Detect which cell encompasses the target text, then output its (x, y) center coordinate. 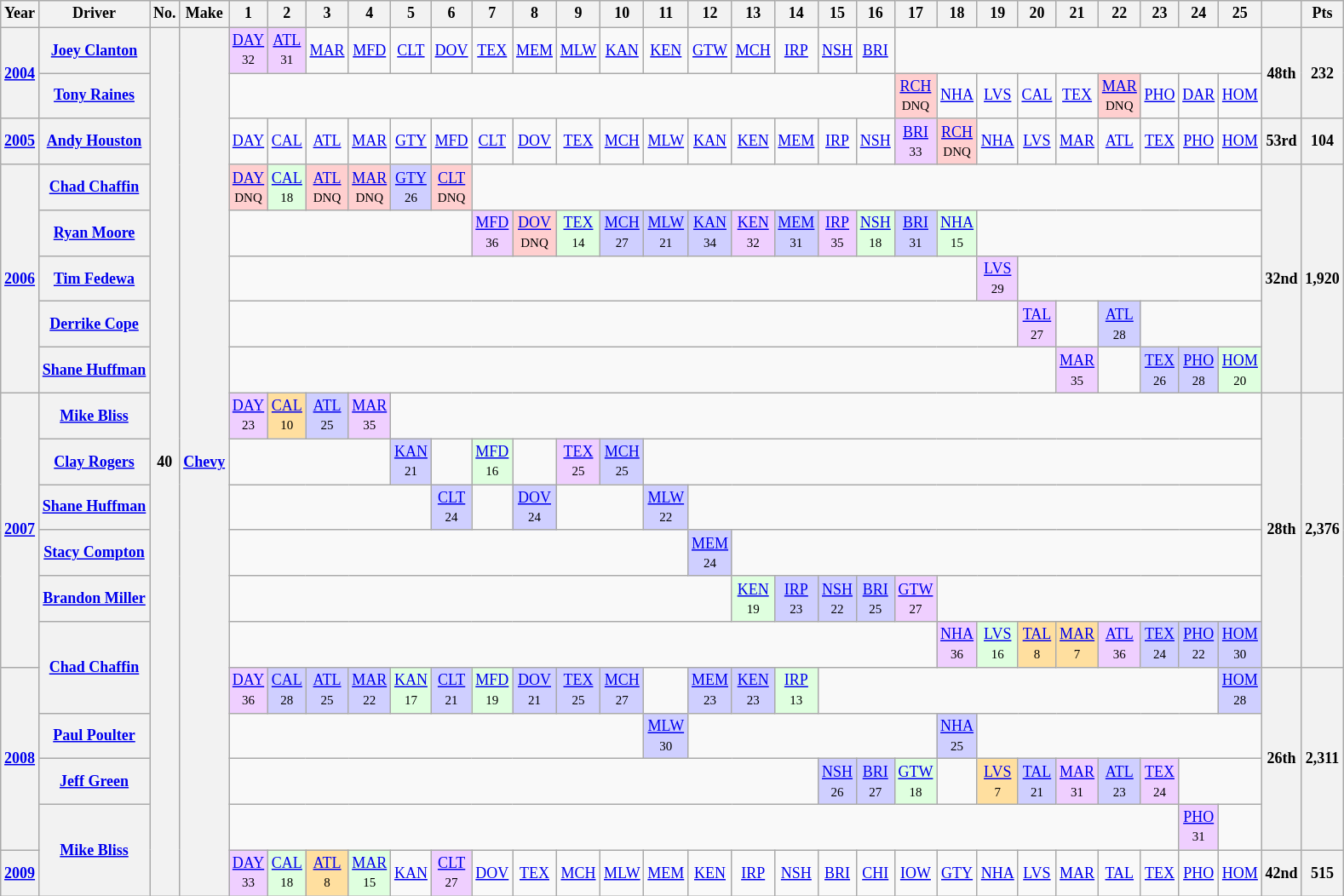
12 (710, 14)
42nd (1281, 873)
NSH26 (838, 782)
DOV21 (535, 690)
GTW27 (916, 599)
DAY32 (248, 50)
KAN21 (411, 462)
1,920 (1322, 279)
28th (1281, 530)
2005 (20, 141)
MLW22 (666, 508)
BRI25 (876, 599)
GTW18 (916, 782)
104 (1322, 141)
NHA36 (957, 645)
Pts (1322, 14)
DAR (1199, 96)
16 (876, 14)
IOW (916, 873)
23 (1160, 14)
ATL36 (1119, 645)
NHA25 (957, 736)
Make (204, 14)
GTW (710, 50)
20 (1037, 14)
ATL31 (288, 50)
48th (1281, 73)
2,311 (1322, 758)
21 (1077, 14)
MFD16 (492, 462)
PHO31 (1199, 827)
DOVDNQ (535, 233)
BRI31 (916, 233)
TAL8 (1037, 645)
4 (370, 14)
3 (327, 14)
2009 (20, 873)
1 (248, 14)
MAR7 (1077, 645)
GTY26 (411, 187)
PHO22 (1199, 645)
2 (288, 14)
KAN34 (710, 233)
No. (165, 14)
515 (1322, 873)
TAL (1119, 873)
ATL28 (1119, 325)
CLT21 (451, 690)
MLW21 (666, 233)
TAL21 (1037, 782)
2007 (20, 530)
MAR31 (1077, 782)
KEN32 (753, 233)
MLW30 (666, 736)
DAY23 (248, 416)
2,376 (1322, 530)
Driver (94, 14)
ATLDNQ (327, 187)
IRP13 (796, 690)
TEX26 (1160, 370)
19 (997, 14)
Derrike Cope (94, 325)
LVS7 (997, 782)
KAN17 (411, 690)
DAY33 (248, 873)
DAYDNQ (248, 187)
Chevy (204, 462)
ATL23 (1119, 782)
14 (796, 14)
Tim Fedewa (94, 279)
HOM30 (1240, 645)
NSH18 (876, 233)
MEM24 (710, 553)
MAR15 (370, 873)
2006 (20, 279)
17 (916, 14)
KEN19 (753, 599)
IRP23 (796, 599)
2008 (20, 758)
CHI (876, 873)
2004 (20, 73)
24 (1199, 14)
MAR22 (370, 690)
32nd (1281, 279)
18 (957, 14)
LVS29 (997, 279)
PHO28 (1199, 370)
Paul Poulter (94, 736)
MFD36 (492, 233)
Jeff Green (94, 782)
TAL27 (1037, 325)
TEX14 (577, 233)
53rd (1281, 141)
Brandon Miller (94, 599)
22 (1119, 14)
6 (451, 14)
MFD19 (492, 690)
ATL8 (327, 873)
5 (411, 14)
13 (753, 14)
Andy Houston (94, 141)
MCH25 (622, 462)
NSH22 (838, 599)
Year (20, 14)
26th (1281, 758)
Joey Clanton (94, 50)
10 (622, 14)
Tony Raines (94, 96)
MEM31 (796, 233)
CLT24 (451, 508)
DAY36 (248, 690)
LVS16 (997, 645)
HOM20 (1240, 370)
BRI33 (916, 141)
NHA15 (957, 233)
Clay Rogers (94, 462)
KEN23 (753, 690)
40 (165, 462)
DAY (248, 141)
BRI27 (876, 782)
CLTDNQ (451, 187)
HOM28 (1240, 690)
Stacy Compton (94, 553)
CAL10 (288, 416)
DOV24 (535, 508)
8 (535, 14)
7 (492, 14)
CAL28 (288, 690)
9 (577, 14)
232 (1322, 73)
11 (666, 14)
MEM23 (710, 690)
25 (1240, 14)
Ryan Moore (94, 233)
IRP35 (838, 233)
CLT27 (451, 873)
15 (838, 14)
